Output the [x, y] coordinate of the center of the cell containing the given text.  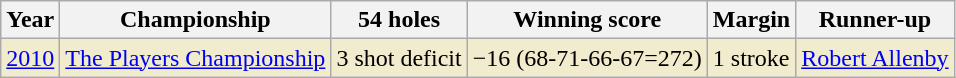
Margin [751, 20]
Year [30, 20]
2010 [30, 58]
Runner-up [875, 20]
54 holes [399, 20]
The Players Championship [196, 58]
3 shot deficit [399, 58]
Championship [196, 20]
Robert Allenby [875, 58]
1 stroke [751, 58]
−16 (68-71-66-67=272) [587, 58]
Winning score [587, 20]
